Locate the cell with the specified text and output its [X, Y] center coordinate. 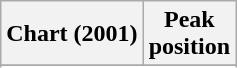
Peakposition [189, 34]
Chart (2001) [72, 34]
